Find where the given text appears and provide that cell's center as [x, y] coordinate. 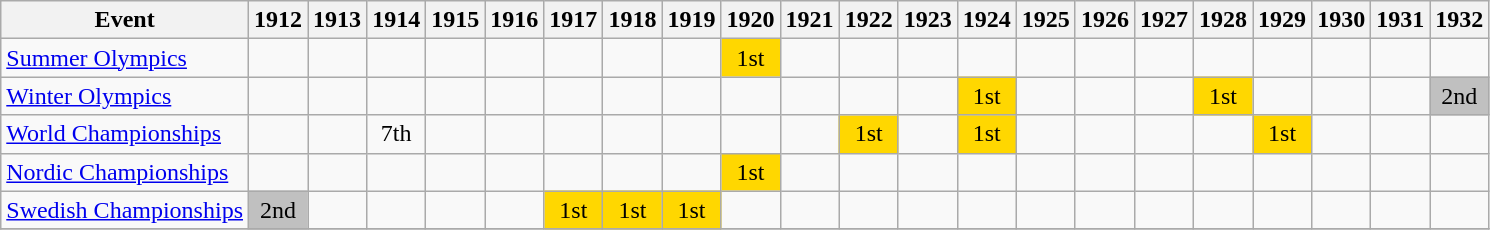
7th [396, 134]
1916 [514, 20]
1931 [1400, 20]
Summer Olympics [125, 58]
1919 [692, 20]
1917 [574, 20]
1932 [1460, 20]
1921 [810, 20]
1922 [868, 20]
Nordic Championships [125, 172]
1913 [338, 20]
1925 [1046, 20]
Event [125, 20]
1927 [1164, 20]
1912 [278, 20]
1920 [750, 20]
1926 [1104, 20]
Swedish Championships [125, 210]
1924 [986, 20]
1914 [396, 20]
World Championships [125, 134]
1928 [1224, 20]
1930 [1342, 20]
Winter Olympics [125, 96]
1929 [1282, 20]
1915 [456, 20]
1923 [928, 20]
1918 [632, 20]
